Detect which cell encompasses the target text, then output its (X, Y) center coordinate. 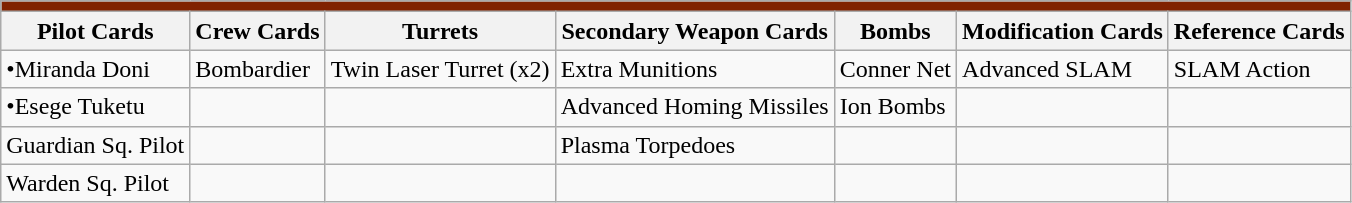
Reference Cards (1259, 31)
•Esege Tuketu (96, 107)
Advanced Homing Missiles (694, 107)
Advanced SLAM (1063, 69)
Bombs (895, 31)
Secondary Weapon Cards (694, 31)
Bombardier (258, 69)
Conner Net (895, 69)
Extra Munitions (694, 69)
Warden Sq. Pilot (96, 183)
Ion Bombs (895, 107)
•Miranda Doni (96, 69)
Modification Cards (1063, 31)
Pilot Cards (96, 31)
Crew Cards (258, 31)
Twin Laser Turret (x2) (440, 69)
SLAM Action (1259, 69)
Turrets (440, 31)
Guardian Sq. Pilot (96, 145)
Plasma Torpedoes (694, 145)
